Find where the given text appears and provide that cell's center as (X, Y) coordinate. 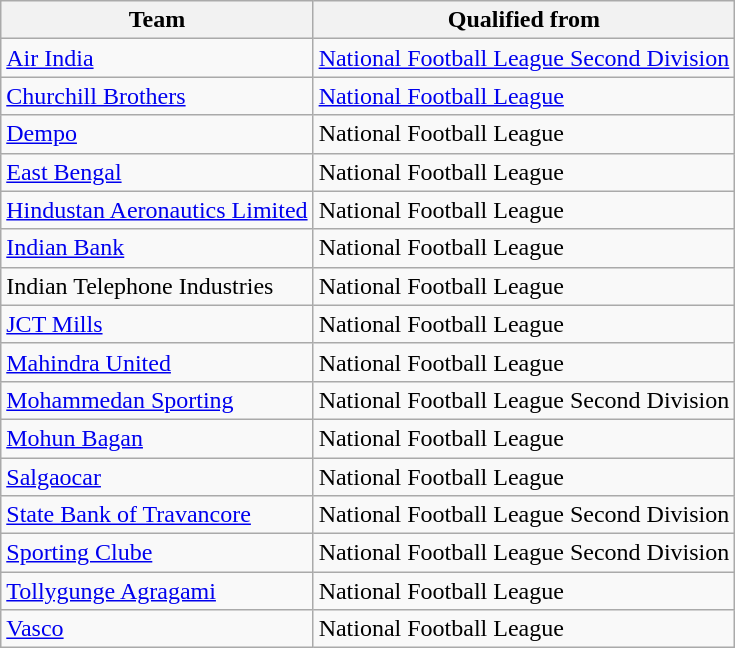
Sporting Clube (157, 553)
Tollygunge Agragami (157, 591)
Salgaocar (157, 477)
Qualified from (524, 20)
Mahindra United (157, 362)
Dempo (157, 134)
Hindustan Aeronautics Limited (157, 210)
Mohammedan Sporting (157, 400)
Air India (157, 58)
Team (157, 20)
Indian Telephone Industries (157, 286)
Indian Bank (157, 248)
Mohun Bagan (157, 438)
JCT Mills (157, 324)
Churchill Brothers (157, 96)
State Bank of Travancore (157, 515)
Vasco (157, 629)
East Bengal (157, 172)
